Output the (x, y) coordinate of the center of the cell containing the given text.  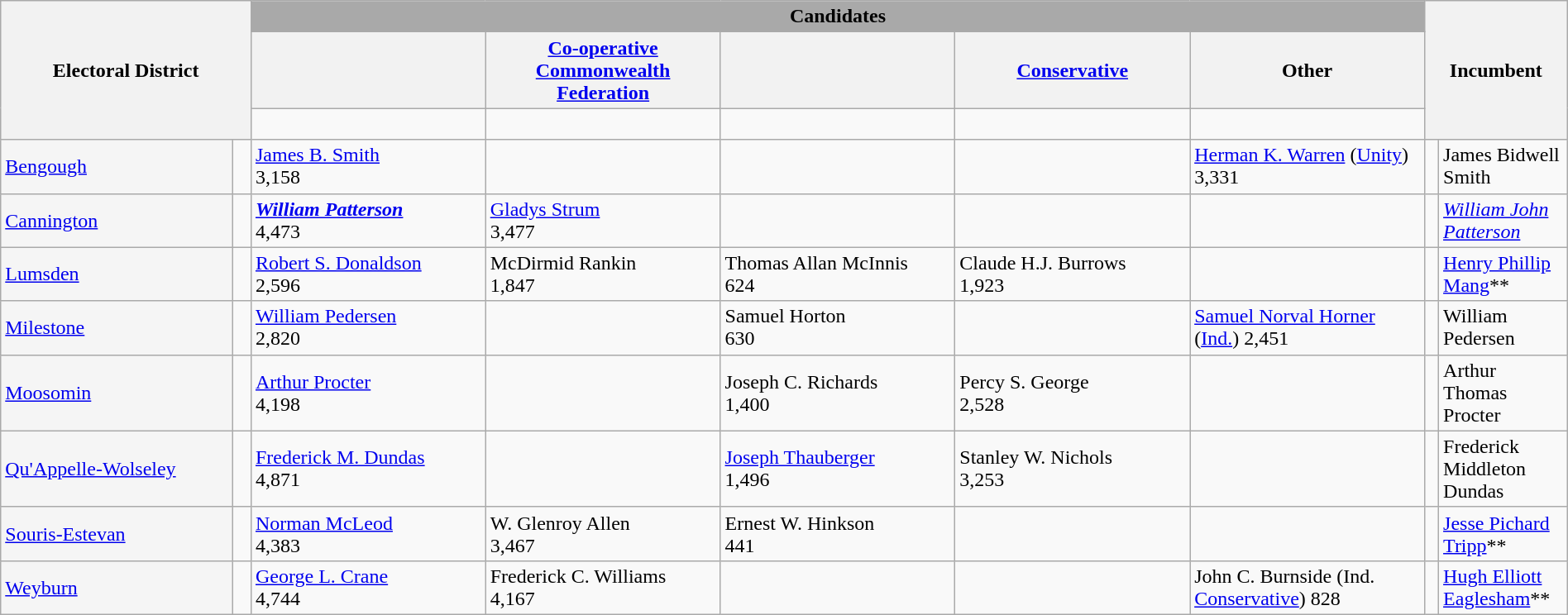
James B. Smith3,158 (368, 167)
Percy S. George2,528 (1073, 393)
Qu'Appelle-Wolseley (117, 469)
Candidates (837, 17)
Frederick Middleton Dundas (1503, 469)
Claude H.J. Burrows1,923 (1073, 274)
Other (1307, 70)
Milestone (117, 327)
Herman K. Warren (Unity) 3,331 (1307, 167)
Lumsden (117, 274)
W. Glenroy Allen3,467 (603, 534)
Bengough (117, 167)
Co-operative Commonwealth Federation (603, 70)
Frederick C. Williams4,167 (603, 587)
John C. Burnside (Ind. Conservative) 828 (1307, 587)
Stanley W. Nichols3,253 (1073, 469)
Arthur Thomas Procter (1503, 393)
Robert S. Donaldson2,596 (368, 274)
William Pedersen2,820 (368, 327)
William Patterson4,473 (368, 220)
Norman McLeod4,383 (368, 534)
Joseph C. Richards1,400 (838, 393)
Weyburn (117, 587)
Cannington (117, 220)
Henry Phillip Mang** (1503, 274)
George L. Crane4,744 (368, 587)
Moosomin (117, 393)
William Pedersen (1503, 327)
Hugh Elliott Eaglesham** (1503, 587)
William John Patterson (1503, 220)
Jesse Pichard Tripp** (1503, 534)
Souris-Estevan (117, 534)
Samuel Norval Horner (Ind.) 2,451 (1307, 327)
Frederick M. Dundas4,871 (368, 469)
Conservative (1073, 70)
Gladys Strum3,477 (603, 220)
Joseph Thauberger1,496 (838, 469)
Electoral District (126, 70)
Ernest W. Hinkson441 (838, 534)
Thomas Allan McInnis624 (838, 274)
Arthur Procter4,198 (368, 393)
Samuel Horton630 (838, 327)
Incumbent (1495, 70)
James Bidwell Smith (1503, 167)
McDirmid Rankin1,847 (603, 274)
